Extract the [X, Y] coordinate from the center of the cell holding the provided text.  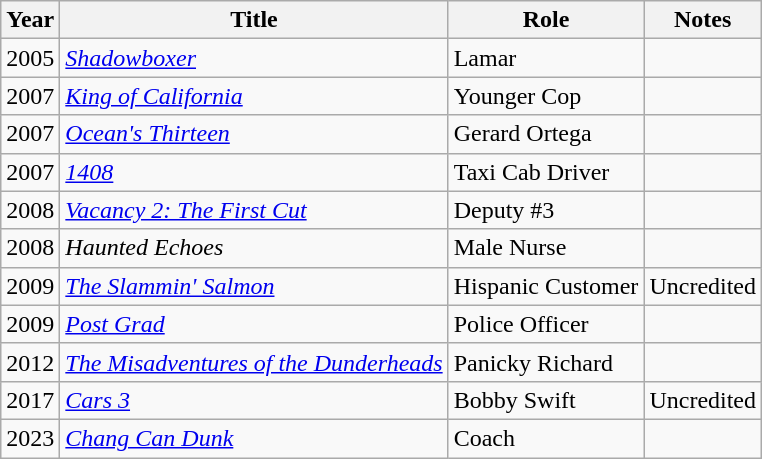
King of California [254, 96]
2012 [30, 362]
Lamar [546, 58]
2017 [30, 400]
Ocean's Thirteen [254, 134]
Gerard Ortega [546, 134]
Hispanic Customer [546, 286]
Chang Can Dunk [254, 438]
Younger Cop [546, 96]
Title [254, 20]
Deputy #3 [546, 210]
Male Nurse [546, 248]
Vacancy 2: The First Cut [254, 210]
Police Officer [546, 324]
Role [546, 20]
1408 [254, 172]
Cars 3 [254, 400]
2005 [30, 58]
Post Grad [254, 324]
Coach [546, 438]
The Misadventures of the Dunderheads [254, 362]
Bobby Swift [546, 400]
2023 [30, 438]
Panicky Richard [546, 362]
Notes [703, 20]
Taxi Cab Driver [546, 172]
Haunted Echoes [254, 248]
Shadowboxer [254, 58]
The Slammin' Salmon [254, 286]
Year [30, 20]
